Detect which cell encompasses the target text, then output its (x, y) center coordinate. 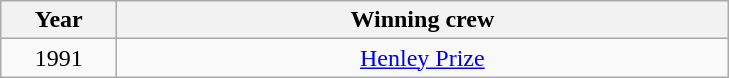
Winning crew (422, 20)
Year (59, 20)
1991 (59, 58)
Henley Prize (422, 58)
